From the cell containing the given text, extract its center point as (x, y) coordinate. 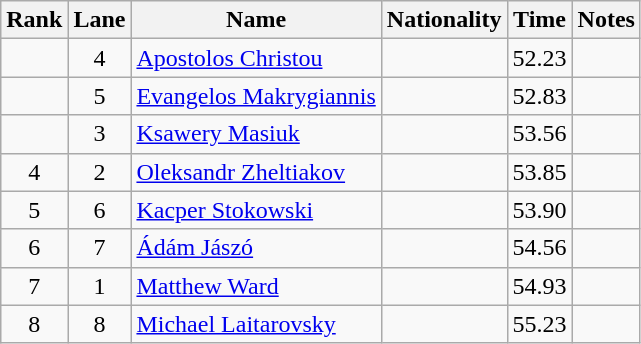
Apostolos Christou (256, 58)
Notes (606, 20)
Name (256, 20)
Ksawery Masiuk (256, 134)
54.93 (540, 286)
3 (100, 134)
53.85 (540, 172)
2 (100, 172)
1 (100, 286)
Rank (34, 20)
Evangelos Makrygiannis (256, 96)
Kacper Stokowski (256, 210)
52.23 (540, 58)
Nationality (444, 20)
Ádám Jászó (256, 248)
53.90 (540, 210)
54.56 (540, 248)
Michael Laitarovsky (256, 324)
55.23 (540, 324)
53.56 (540, 134)
Time (540, 20)
Matthew Ward (256, 286)
Lane (100, 20)
52.83 (540, 96)
Oleksandr Zheltiakov (256, 172)
